Capture the cell that displays the provided text and extract its [x, y] central coordinate. 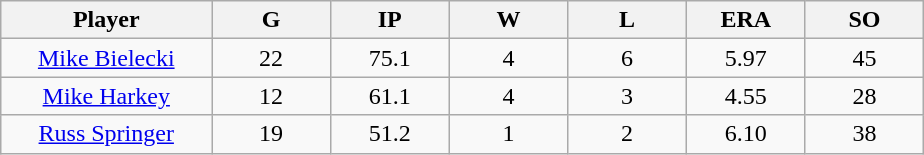
4.55 [746, 96]
Mike Harkey [106, 96]
IP [390, 20]
6.10 [746, 134]
22 [272, 58]
3 [628, 96]
G [272, 20]
19 [272, 134]
ERA [746, 20]
L [628, 20]
28 [864, 96]
38 [864, 134]
45 [864, 58]
5.97 [746, 58]
51.2 [390, 134]
2 [628, 134]
61.1 [390, 96]
1 [508, 134]
W [508, 20]
Russ Springer [106, 134]
Mike Bielecki [106, 58]
12 [272, 96]
SO [864, 20]
Player [106, 20]
75.1 [390, 58]
6 [628, 58]
